Determine the [X, Y] coordinate at the center of the cell enclosing the given text.  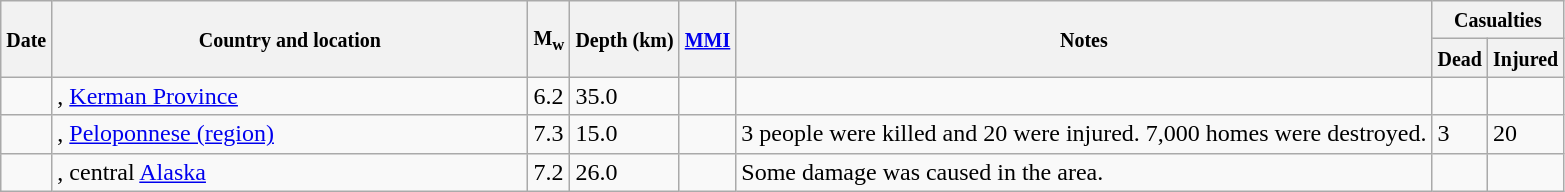
3 people were killed and 20 were injured. 7,000 homes were destroyed. [1084, 134]
Date [26, 39]
15.0 [624, 134]
3 [1460, 134]
, Kerman Province [290, 96]
20 [1526, 134]
6.2 [549, 96]
Dead [1460, 58]
, central Alaska [290, 172]
7.2 [549, 172]
7.3 [549, 134]
Mw [549, 39]
Country and location [290, 39]
Depth (km) [624, 39]
Some damage was caused in the area. [1084, 172]
Notes [1084, 39]
26.0 [624, 172]
Casualties [1498, 20]
, Peloponnese (region) [290, 134]
Injured [1526, 58]
35.0 [624, 96]
MMI [708, 39]
